Determine the [x, y] coordinate at the center of the cell enclosing the given text.  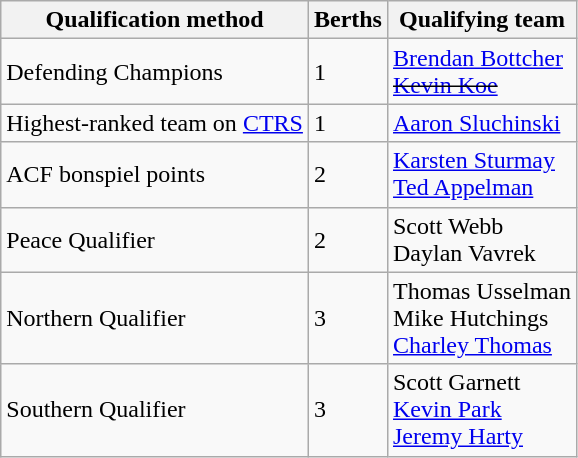
Southern Qualifier [155, 410]
Highest-ranked team on CTRS [155, 123]
Qualifying team [482, 20]
Defending Champions [155, 72]
Aaron Sluchinski [482, 123]
ACF bonspiel points [155, 174]
Thomas Usselman Mike Hutchings Charley Thomas [482, 318]
Brendan Bottcher Kevin Koe [482, 72]
Karsten Sturmay Ted Appelman [482, 174]
Qualification method [155, 20]
Scott Garnett Kevin Park Jeremy Harty [482, 410]
Northern Qualifier [155, 318]
Berths [348, 20]
Scott Webb Daylan Vavrek [482, 240]
Peace Qualifier [155, 240]
